Return [X, Y] of the center of cell containing provided text 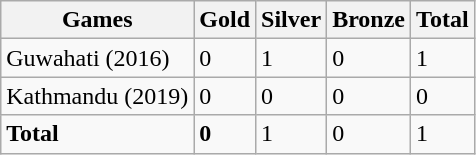
Kathmandu (2019) [98, 96]
Gold [225, 20]
Bronze [369, 20]
Silver [292, 20]
Guwahati (2016) [98, 58]
Games [98, 20]
